Find where the given text appears and provide that cell's center as [X, Y] coordinate. 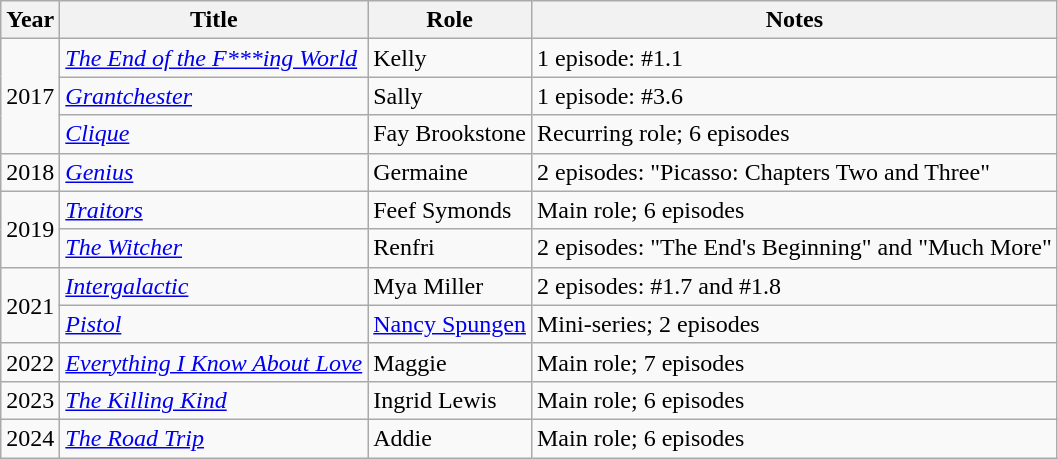
Notes [794, 20]
Ingrid Lewis [450, 400]
Clique [214, 134]
2 episodes: "The End's Beginning" and "Much More" [794, 248]
Feef Symonds [450, 210]
2023 [30, 400]
Grantchester [214, 96]
Main role; 7 episodes [794, 362]
Nancy Spungen [450, 324]
2017 [30, 96]
Role [450, 20]
The Killing Kind [214, 400]
Recurring role; 6 episodes [794, 134]
Fay Brookstone [450, 134]
Mya Miller [450, 286]
Maggie [450, 362]
Germaine [450, 172]
1 episode: #1.1 [794, 58]
Traitors [214, 210]
Pistol [214, 324]
2 episodes: "Picasso: Chapters Two and Three" [794, 172]
2022 [30, 362]
The Witcher [214, 248]
2019 [30, 229]
Mini-series; 2 episodes [794, 324]
Title [214, 20]
Intergalactic [214, 286]
2021 [30, 305]
Renfri [450, 248]
2 episodes: #1.7 and #1.8 [794, 286]
Sally [450, 96]
The End of the F***ing World [214, 58]
1 episode: #3.6 [794, 96]
Kelly [450, 58]
Everything I Know About Love [214, 362]
Genius [214, 172]
2024 [30, 438]
Year [30, 20]
2018 [30, 172]
The Road Trip [214, 438]
Addie [450, 438]
